Extract the [x, y] coordinate from the center of the cell holding the provided text.  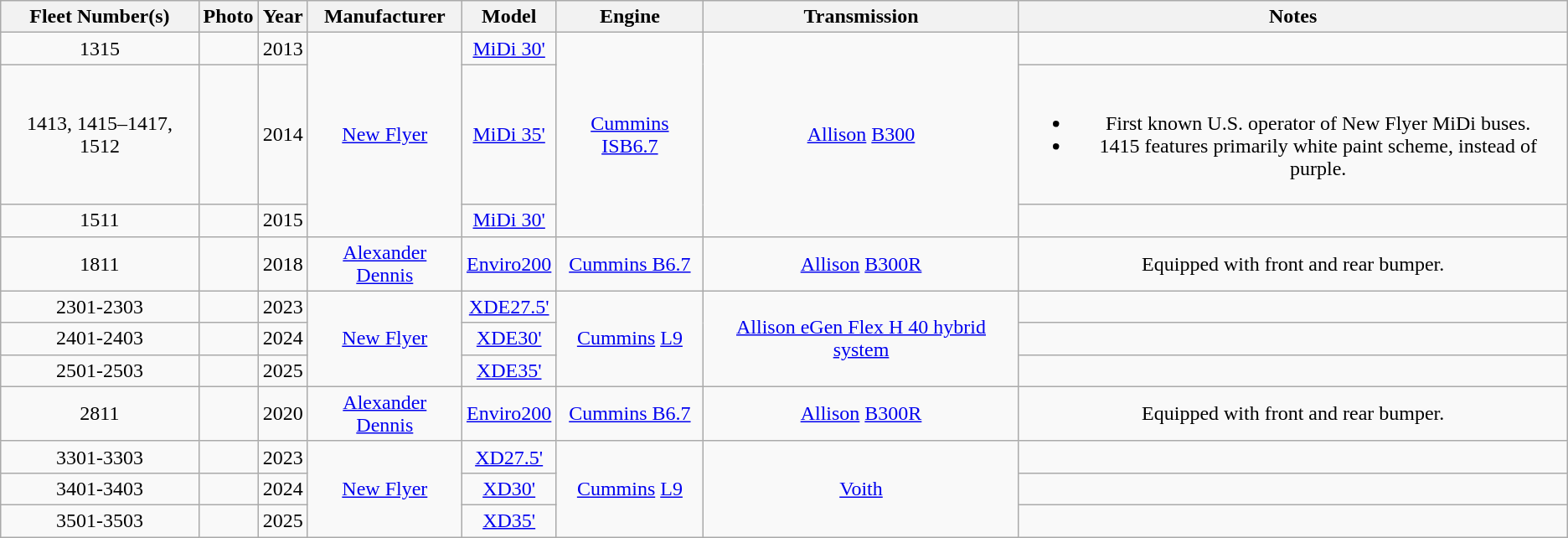
Voith [861, 489]
XDE30' [508, 339]
Engine [630, 17]
2811 [100, 414]
1811 [100, 263]
Year [283, 17]
Allison B300 [861, 134]
3301-3303 [100, 457]
2501-2503 [100, 370]
XD35' [508, 520]
3401-3403 [100, 489]
XDE35' [508, 370]
Model [508, 17]
XDE27.5' [508, 307]
Notes [1293, 17]
1413, 1415–1417, 1512 [100, 134]
2401-2403 [100, 339]
Photo [228, 17]
2018 [283, 263]
2020 [283, 414]
1511 [100, 220]
Transmission [861, 17]
2301-2303 [100, 307]
2013 [283, 49]
First known U.S. operator of New Flyer MiDi buses.1415 features primarily white paint scheme, instead of purple. [1293, 134]
MiDi 35' [508, 134]
2015 [283, 220]
1315 [100, 49]
Manufacturer [384, 17]
Cummins ISB6.7 [630, 134]
Allison eGen Flex H 40 hybrid system [861, 339]
XD27.5' [508, 457]
XD30' [508, 489]
Fleet Number(s) [100, 17]
2014 [283, 134]
3501-3503 [100, 520]
